Extract the [X, Y] coordinate from the center of the cell holding the provided text.  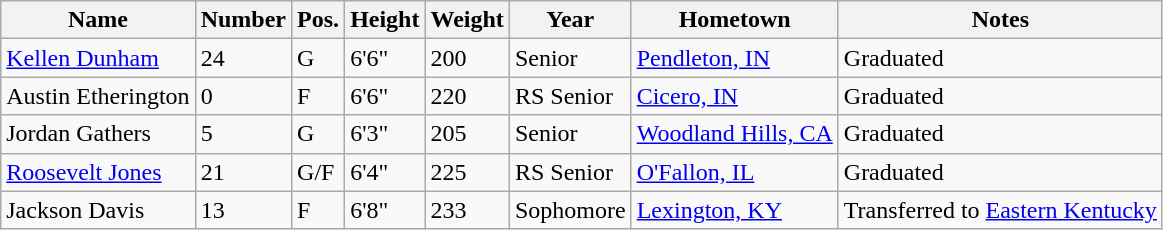
225 [467, 172]
Roosevelt Jones [98, 172]
220 [467, 96]
Number [243, 20]
233 [467, 210]
G/F [318, 172]
Pos. [318, 20]
Cicero, IN [734, 96]
6'4" [385, 172]
Hometown [734, 20]
Transferred to Eastern Kentucky [1000, 210]
Jordan Gathers [98, 134]
6'3" [385, 134]
5 [243, 134]
24 [243, 58]
O'Fallon, IL [734, 172]
0 [243, 96]
13 [243, 210]
Weight [467, 20]
Year [570, 20]
Jackson Davis [98, 210]
200 [467, 58]
Lexington, KY [734, 210]
Notes [1000, 20]
Woodland Hills, CA [734, 134]
Height [385, 20]
Austin Etherington [98, 96]
Pendleton, IN [734, 58]
205 [467, 134]
Kellen Dunham [98, 58]
6'8" [385, 210]
Sophomore [570, 210]
Name [98, 20]
21 [243, 172]
